Return the (x, y) coordinate for the center point of the cell that contains the specified text.  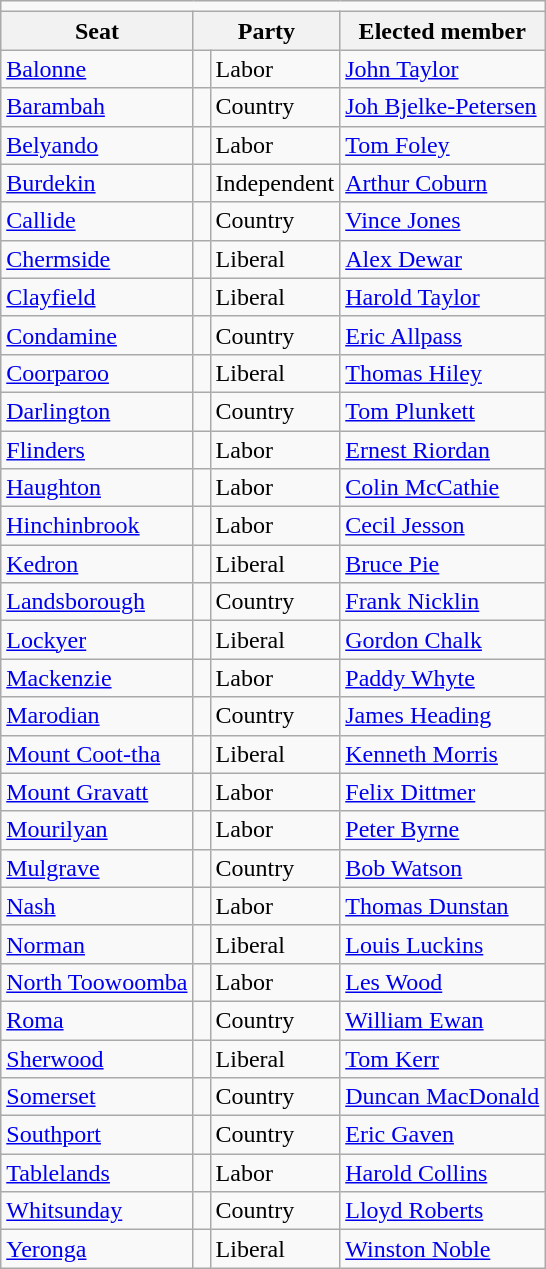
Joh Bjelke-Petersen (442, 107)
Hinchinbrook (97, 526)
Clayfield (97, 297)
Louis Luckins (442, 944)
Arthur Coburn (442, 183)
Condamine (97, 335)
Mulgrave (97, 868)
Kedron (97, 564)
Whitsunday (97, 1211)
Party (266, 31)
Felix Dittmer (442, 792)
Vince Jones (442, 221)
Elected member (442, 31)
Tablelands (97, 1173)
Tom Kerr (442, 1059)
Yeronga (97, 1249)
Mackenzie (97, 678)
John Taylor (442, 69)
Seat (97, 31)
Sherwood (97, 1059)
Cecil Jesson (442, 526)
Flinders (97, 449)
Roma (97, 1020)
Marodian (97, 716)
Kenneth Morris (442, 754)
Duncan MacDonald (442, 1097)
Darlington (97, 411)
Tom Foley (442, 145)
Southport (97, 1135)
Norman (97, 944)
North Toowoomba (97, 982)
Coorparoo (97, 373)
Eric Gaven (442, 1135)
Independent (275, 183)
Mount Gravatt (97, 792)
Thomas Dunstan (442, 906)
Callide (97, 221)
Lockyer (97, 640)
Mourilyan (97, 830)
Thomas Hiley (442, 373)
Balonne (97, 69)
William Ewan (442, 1020)
Bob Watson (442, 868)
Burdekin (97, 183)
Somerset (97, 1097)
Colin McCathie (442, 488)
Harold Collins (442, 1173)
Barambah (97, 107)
James Heading (442, 716)
Harold Taylor (442, 297)
Bruce Pie (442, 564)
Ernest Riordan (442, 449)
Landsborough (97, 602)
Winston Noble (442, 1249)
Gordon Chalk (442, 640)
Mount Coot-tha (97, 754)
Chermside (97, 259)
Peter Byrne (442, 830)
Paddy Whyte (442, 678)
Frank Nicklin (442, 602)
Nash (97, 906)
Lloyd Roberts (442, 1211)
Belyando (97, 145)
Alex Dewar (442, 259)
Eric Allpass (442, 335)
Tom Plunkett (442, 411)
Haughton (97, 488)
Les Wood (442, 982)
